Return [x, y] of the center of cell containing provided text 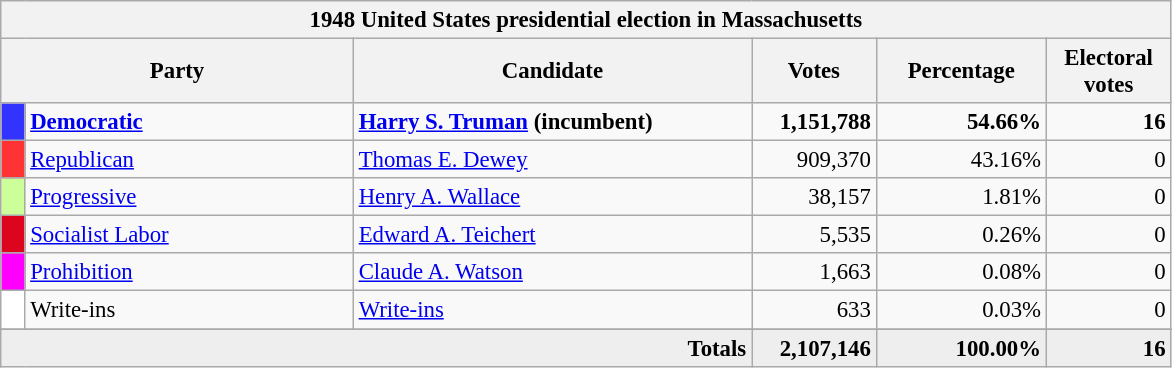
Socialist Labor [189, 235]
Party [178, 72]
Edward A. Teichert [552, 235]
2,107,146 [814, 348]
Henry A. Wallace [552, 197]
909,370 [814, 160]
0.26% [961, 235]
Republican [189, 160]
Totals [376, 348]
Thomas E. Dewey [552, 160]
Electoral votes [1108, 72]
54.66% [961, 122]
0.08% [961, 273]
Democratic [189, 122]
Percentage [961, 72]
Votes [814, 72]
43.16% [961, 160]
5,535 [814, 235]
38,157 [814, 197]
1948 United States presidential election in Massachusetts [586, 20]
1,663 [814, 273]
Harry S. Truman (incumbent) [552, 122]
Claude A. Watson [552, 273]
1,151,788 [814, 122]
0.03% [961, 310]
Prohibition [189, 273]
633 [814, 310]
Candidate [552, 72]
100.00% [961, 348]
Progressive [189, 197]
1.81% [961, 197]
